For the text-containing cell, return its midpoint in [X, Y] coordinate format. 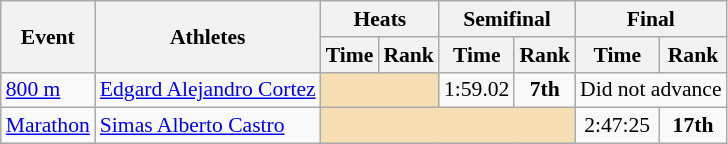
Event [48, 36]
1:59.02 [476, 90]
2:47:25 [617, 126]
Edgard Alejandro Cortez [208, 90]
Did not advance [651, 90]
17th [692, 126]
800 m [48, 90]
Simas Alberto Castro [208, 126]
Marathon [48, 126]
Semifinal [507, 19]
Athletes [208, 36]
7th [544, 90]
Final [651, 19]
Heats [380, 19]
